Search for the cell housing the specified text and yield its (x, y) center coordinate. 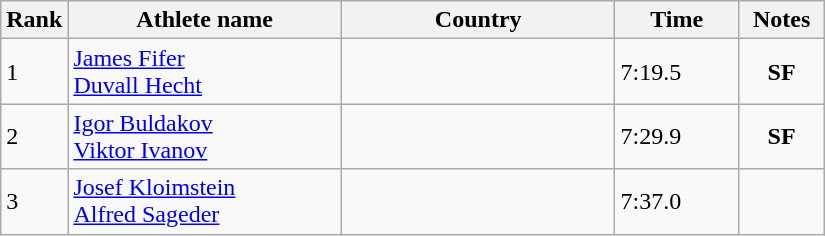
Rank (34, 20)
Time (677, 20)
Igor BuldakovViktor Ivanov (205, 136)
2 (34, 136)
7:29.9 (677, 136)
Athlete name (205, 20)
Country (478, 20)
James FiferDuvall Hecht (205, 72)
Notes (782, 20)
7:37.0 (677, 202)
3 (34, 202)
Josef KloimsteinAlfred Sageder (205, 202)
7:19.5 (677, 72)
1 (34, 72)
